Find where the given text appears and provide that cell's center as (x, y) coordinate. 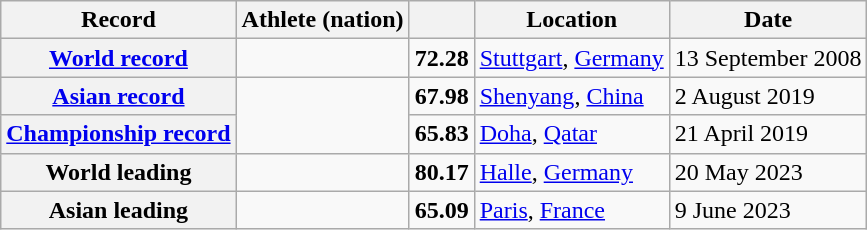
65.83 (442, 134)
67.98 (442, 96)
Date (768, 20)
World leading (118, 172)
Asian record (118, 96)
72.28 (442, 58)
80.17 (442, 172)
Doha, Qatar (572, 134)
Paris, France (572, 210)
2 August 2019 (768, 96)
21 April 2019 (768, 134)
Stuttgart, Germany (572, 58)
Athlete (nation) (322, 20)
20 May 2023 (768, 172)
Shenyang, China (572, 96)
65.09 (442, 210)
Location (572, 20)
9 June 2023 (768, 210)
13 September 2008 (768, 58)
Halle, Germany (572, 172)
Asian leading (118, 210)
Championship record (118, 134)
World record (118, 58)
Record (118, 20)
